Pinpoint the cell where the given text exists, returning its [X, Y] midpoint coordinate. 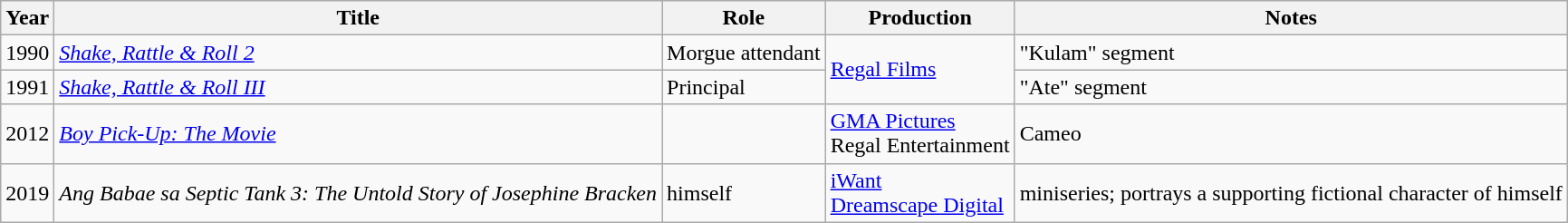
Cameo [1291, 134]
2012 [27, 134]
"Ate" segment [1291, 87]
1991 [27, 87]
Morgue attendant [745, 53]
2019 [27, 192]
Role [745, 18]
iWantDreamscape Digital [920, 192]
1990 [27, 53]
miniseries; portrays a supporting fictional character of himself [1291, 192]
Boy Pick-Up: The Movie [359, 134]
Ang Babae sa Septic Tank 3: The Untold Story of Josephine Bracken [359, 192]
Production [920, 18]
Principal [745, 87]
Regal Films [920, 70]
GMA PicturesRegal Entertainment [920, 134]
Title [359, 18]
Notes [1291, 18]
Shake, Rattle & Roll 2 [359, 53]
himself [745, 192]
Year [27, 18]
"Kulam" segment [1291, 53]
Shake, Rattle & Roll III [359, 87]
